Locate the cell with the specified text and output its [X, Y] center coordinate. 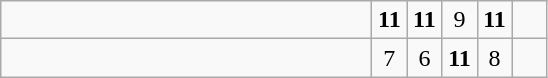
7 [390, 58]
6 [424, 58]
9 [460, 20]
8 [494, 58]
